Provide the [X, Y] coordinate of the cell's center where the given text is located.  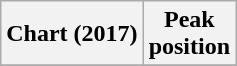
Chart (2017) [72, 34]
Peakposition [189, 34]
